Return (x, y) of the center of cell containing provided text 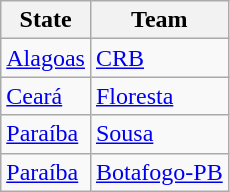
Ceará (46, 96)
Botafogo-PB (159, 172)
CRB (159, 58)
Sousa (159, 134)
Team (159, 20)
Alagoas (46, 58)
Floresta (159, 96)
State (46, 20)
